Provide the [X, Y] coordinate of the cell's center where the given text is located.  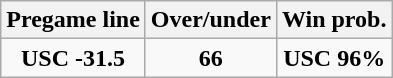
USC -31.5 [74, 58]
66 [210, 58]
Over/under [210, 20]
Pregame line [74, 20]
USC 96% [334, 58]
Win prob. [334, 20]
